Return the (X, Y) coordinate for the center point of the cell that contains the specified text.  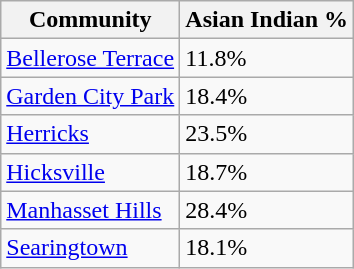
Community (90, 20)
Bellerose Terrace (90, 58)
Manhasset Hills (90, 210)
11.8% (267, 58)
Asian Indian % (267, 20)
Hicksville (90, 172)
18.1% (267, 248)
28.4% (267, 210)
23.5% (267, 134)
18.7% (267, 172)
Searingtown (90, 248)
Herricks (90, 134)
Garden City Park (90, 96)
18.4% (267, 96)
